Find where the given text appears and provide that cell's center as [X, Y] coordinate. 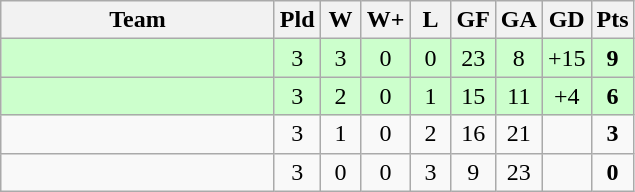
L [430, 20]
+4 [566, 96]
8 [518, 58]
Pld [297, 20]
21 [518, 134]
16 [473, 134]
W+ [386, 20]
W [340, 20]
6 [612, 96]
+15 [566, 58]
15 [473, 96]
GA [518, 20]
Pts [612, 20]
Team [138, 20]
GF [473, 20]
GD [566, 20]
11 [518, 96]
